Locate the cell with the specified text and output its [X, Y] center coordinate. 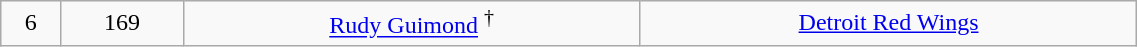
Detroit Red Wings [888, 24]
6 [31, 24]
Rudy Guimond † [412, 24]
169 [122, 24]
